Identify which cell holds the provided text, then report its [X, Y] central coordinate. 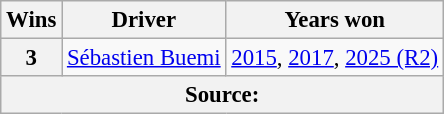
Sébastien Buemi [144, 58]
3 [32, 58]
2015, 2017, 2025 (R2) [335, 58]
Wins [32, 20]
Driver [144, 20]
Years won [335, 20]
Source: [222, 95]
